Pinpoint the cell where the given text exists, returning its (X, Y) midpoint coordinate. 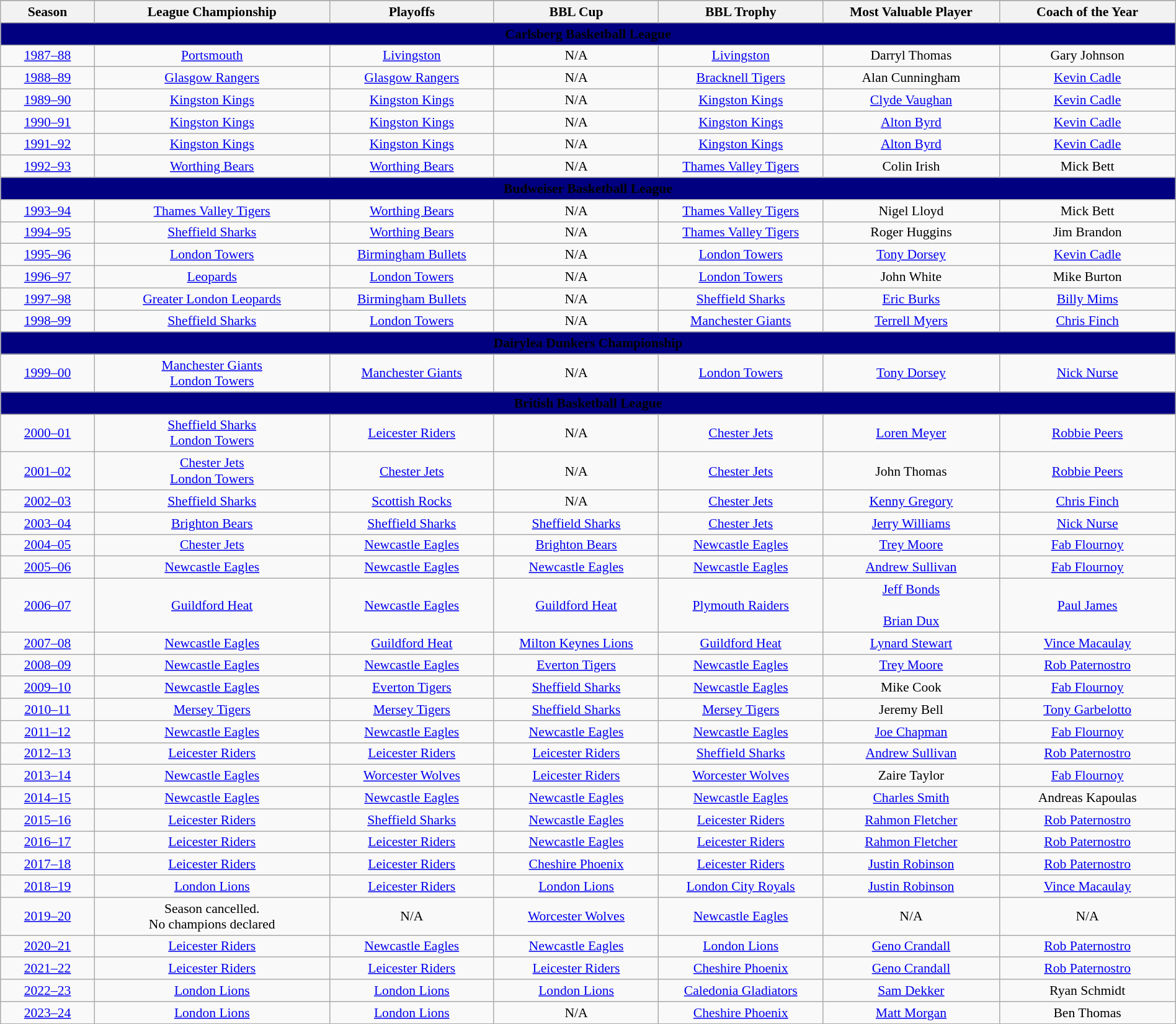
1998–99 (48, 321)
2011–12 (48, 732)
BBL Cup (576, 12)
Paul James (1087, 605)
2021–22 (48, 969)
2007–08 (48, 643)
Budweiser Basketball League (588, 189)
Zaire Taylor (911, 776)
John Thomas (911, 471)
Season cancelled.No champions declared (212, 917)
Sam Dekker (911, 991)
1997–98 (48, 299)
1992–93 (48, 167)
British Basketball League (588, 403)
Ben Thomas (1087, 1013)
Scottish Rocks (412, 501)
Coach of the Year (1087, 12)
2005–06 (48, 568)
2022–23 (48, 991)
Leopards (212, 277)
Terrell Myers (911, 321)
2003–04 (48, 523)
John White (911, 277)
Lynard Stewart (911, 643)
Matt Morgan (911, 1013)
2009–10 (48, 688)
Alan Cunningham (911, 78)
1989–90 (48, 100)
1987–88 (48, 56)
Roger Huggins (911, 233)
2017–18 (48, 865)
Ryan Schmidt (1087, 991)
1991–92 (48, 145)
Manchester Giants London Towers (212, 373)
1993–94 (48, 211)
Colin Irish (911, 167)
2004–05 (48, 545)
2016–17 (48, 842)
Milton Keynes Lions (576, 643)
Caledonia Gladiators (741, 991)
1996–97 (48, 277)
Jerry Williams (911, 523)
Chester Jets London Towers (212, 471)
2020–21 (48, 946)
Carlsberg Basketball League (588, 34)
Sheffield Sharks London Towers (212, 433)
Bracknell Tigers (741, 78)
2012–13 (48, 754)
Greater London Leopards (212, 299)
2010–11 (48, 710)
Mike Burton (1087, 277)
Dairylea Dunkers Championship (588, 344)
2013–14 (48, 776)
Eric Burks (911, 299)
Jeff BondsBrian Dux (911, 605)
2002–03 (48, 501)
Jeremy Bell (911, 710)
Playoffs (412, 12)
2008–09 (48, 666)
2023–24 (48, 1013)
Darryl Thomas (911, 56)
2018–19 (48, 886)
Billy Mims (1087, 299)
1988–89 (48, 78)
1990–91 (48, 122)
Clyde Vaughan (911, 100)
Plymouth Raiders (741, 605)
1999–00 (48, 373)
1995–96 (48, 255)
Charles Smith (911, 798)
Loren Meyer (911, 433)
2019–20 (48, 917)
Tony Garbelotto (1087, 710)
Gary Johnson (1087, 56)
2006–07 (48, 605)
Most Valuable Player (911, 12)
Kenny Gregory (911, 501)
2000–01 (48, 433)
1994–95 (48, 233)
Andreas Kapoulas (1087, 798)
2014–15 (48, 798)
2015–16 (48, 820)
Jim Brandon (1087, 233)
League Championship (212, 12)
Season (48, 12)
2001–02 (48, 471)
Joe Chapman (911, 732)
Portsmouth (212, 56)
Nigel Lloyd (911, 211)
BBL Trophy (741, 12)
Mike Cook (911, 688)
London City Royals (741, 886)
